Output the [x, y] coordinate of the center of the cell containing the given text.  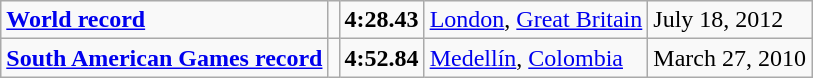
4:28.43 [382, 20]
World record [164, 20]
South American Games record [164, 58]
March 27, 2010 [730, 58]
4:52.84 [382, 58]
July 18, 2012 [730, 20]
Medellín, Colombia [536, 58]
London, Great Britain [536, 20]
